Output the [X, Y] coordinate of the center of the cell containing the given text.  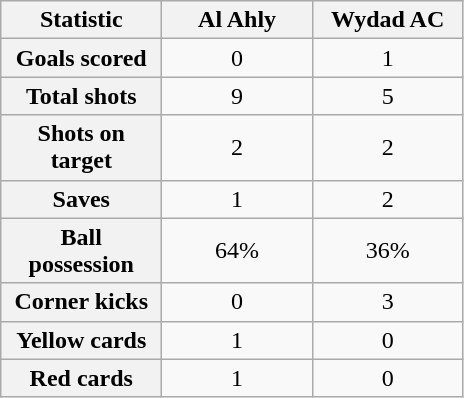
Wydad AC [388, 20]
Corner kicks [82, 302]
9 [238, 96]
3 [388, 302]
Goals scored [82, 58]
Saves [82, 199]
Total shots [82, 96]
36% [388, 250]
64% [238, 250]
Red cards [82, 378]
5 [388, 96]
Yellow cards [82, 340]
Statistic [82, 20]
Shots on target [82, 148]
Ball possession [82, 250]
Al Ahly [238, 20]
